Output the [x, y] coordinate of the center of the cell containing the given text.  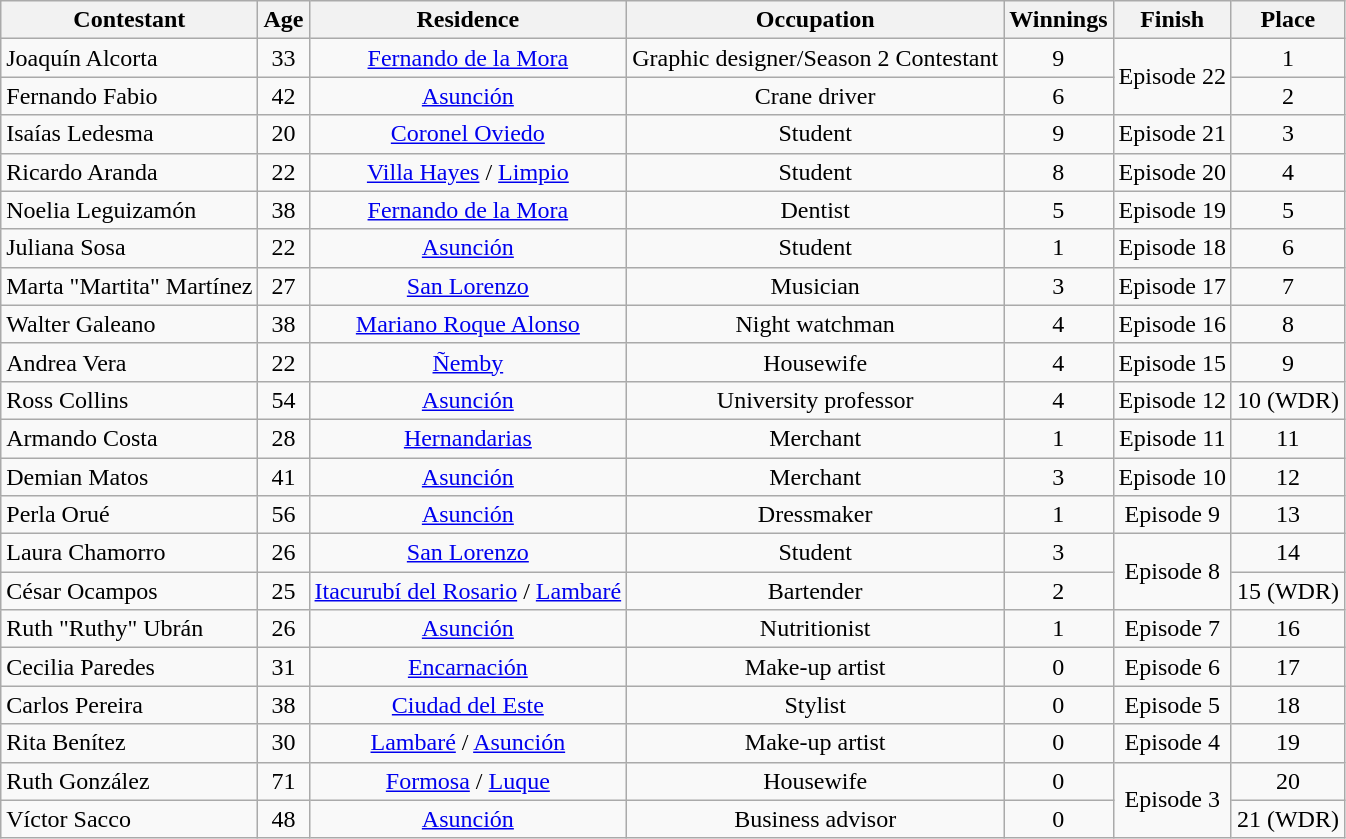
Episode 7 [1172, 629]
Crane driver [816, 96]
56 [284, 515]
Episode 4 [1172, 743]
Episode 17 [1172, 286]
Episode 18 [1172, 248]
28 [284, 438]
Finish [1172, 20]
27 [284, 286]
54 [284, 400]
12 [1288, 477]
Episode 3 [1172, 800]
Night watchman [816, 324]
18 [1288, 705]
Cecilia Paredes [130, 667]
Episode 6 [1172, 667]
14 [1288, 553]
71 [284, 781]
21 (WDR) [1288, 819]
Ross Collins [130, 400]
7 [1288, 286]
Coronel Oviedo [468, 134]
41 [284, 477]
Andrea Vera [130, 362]
Nutritionist [816, 629]
César Ocampos [130, 591]
Walter Galeano [130, 324]
Episode 19 [1172, 210]
Encarnación [468, 667]
Episode 11 [1172, 438]
Lambaré / Asunción [468, 743]
Residence [468, 20]
Isaías Ledesma [130, 134]
Mariano Roque Alonso [468, 324]
Dressmaker [816, 515]
Juliana Sosa [130, 248]
19 [1288, 743]
30 [284, 743]
Fernando Fabio [130, 96]
13 [1288, 515]
Formosa / Luque [468, 781]
17 [1288, 667]
31 [284, 667]
Episode 20 [1172, 172]
Stylist [816, 705]
Episode 10 [1172, 477]
Winnings [1058, 20]
Episode 9 [1172, 515]
Episode 16 [1172, 324]
Marta "Martita" Martínez [130, 286]
Dentist [816, 210]
Ricardo Aranda [130, 172]
Place [1288, 20]
Episode 5 [1172, 705]
Armando Costa [130, 438]
Perla Orué [130, 515]
Graphic designer/Season 2 Contestant [816, 58]
48 [284, 819]
Musician [816, 286]
Age [284, 20]
University professor [816, 400]
Occupation [816, 20]
11 [1288, 438]
Business advisor [816, 819]
Contestant [130, 20]
Laura Chamorro [130, 553]
33 [284, 58]
Carlos Pereira [130, 705]
Demian Matos [130, 477]
Villa Hayes / Limpio [468, 172]
Hernandarias [468, 438]
Víctor Sacco [130, 819]
Ruth "Ruthy" Ubrán [130, 629]
Episode 21 [1172, 134]
16 [1288, 629]
Episode 8 [1172, 572]
Ciudad del Este [468, 705]
Episode 12 [1172, 400]
Episode 15 [1172, 362]
Noelia Leguizamón [130, 210]
42 [284, 96]
15 (WDR) [1288, 591]
Episode 22 [1172, 77]
Ruth González [130, 781]
Rita Benítez [130, 743]
Itacurubí del Rosario / Lambaré [468, 591]
10 (WDR) [1288, 400]
Bartender [816, 591]
Ñemby [468, 362]
25 [284, 591]
Joaquín Alcorta [130, 58]
